For the text-containing cell, return its midpoint in (x, y) coordinate format. 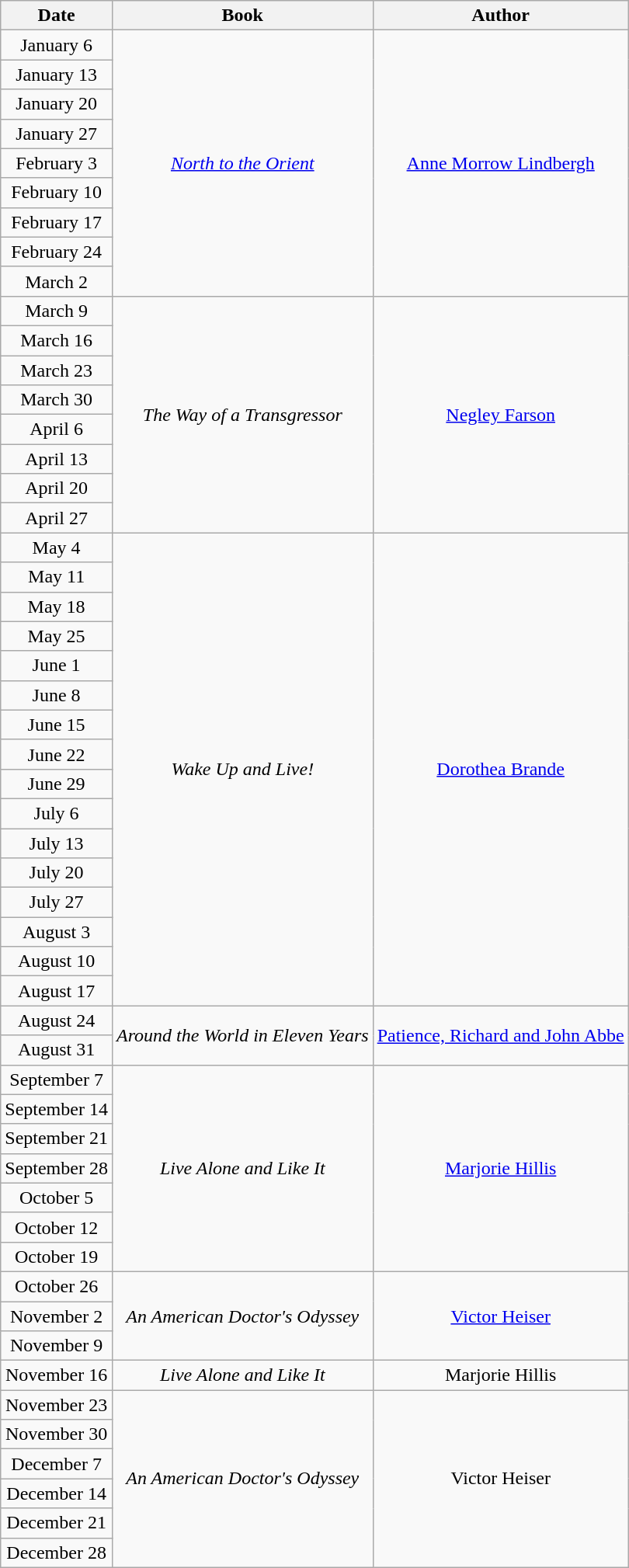
Dorothea Brande (500, 769)
Anne Morrow Lindbergh (500, 163)
August 3 (57, 932)
November 9 (57, 1346)
March 9 (57, 311)
October 12 (57, 1227)
June 1 (57, 666)
September 21 (57, 1139)
June 15 (57, 725)
January 6 (57, 45)
Wake Up and Live! (242, 769)
October 19 (57, 1257)
June 22 (57, 754)
November 23 (57, 1405)
August 10 (57, 961)
North to the Orient (242, 163)
January 27 (57, 134)
Negley Farson (500, 414)
July 6 (57, 813)
May 18 (57, 607)
May 25 (57, 636)
Around the World in Eleven Years (242, 1035)
Book (242, 16)
March 23 (57, 370)
Date (57, 16)
July 20 (57, 873)
Author (500, 16)
October 26 (57, 1286)
February 24 (57, 252)
January 20 (57, 104)
April 20 (57, 488)
November 2 (57, 1316)
February 17 (57, 222)
March 2 (57, 281)
November 30 (57, 1434)
The Way of a Transgressor (242, 414)
February 10 (57, 193)
December 7 (57, 1464)
July 13 (57, 843)
November 16 (57, 1375)
April 6 (57, 429)
April 13 (57, 459)
February 3 (57, 163)
June 29 (57, 784)
March 16 (57, 340)
September 14 (57, 1109)
July 27 (57, 902)
Patience, Richard and John Abbe (500, 1035)
May 11 (57, 577)
October 5 (57, 1198)
January 13 (57, 75)
August 17 (57, 991)
April 27 (57, 518)
December 21 (57, 1523)
December 28 (57, 1552)
September 7 (57, 1080)
March 30 (57, 400)
May 4 (57, 548)
August 24 (57, 1020)
August 31 (57, 1050)
December 14 (57, 1493)
June 8 (57, 695)
September 28 (57, 1168)
